Identify which cell holds the provided text, then report its (X, Y) central coordinate. 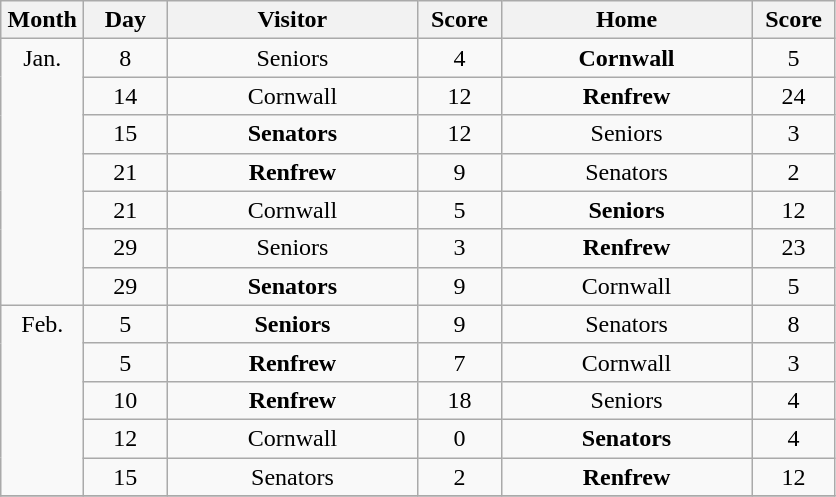
Feb. (42, 400)
Home (626, 20)
Visitor (292, 20)
14 (126, 96)
0 (460, 438)
7 (460, 362)
Day (126, 20)
23 (794, 248)
Jan. (42, 172)
Month (42, 20)
24 (794, 96)
18 (460, 400)
10 (126, 400)
